Output the [X, Y] coordinate of the center of the cell containing the given text.  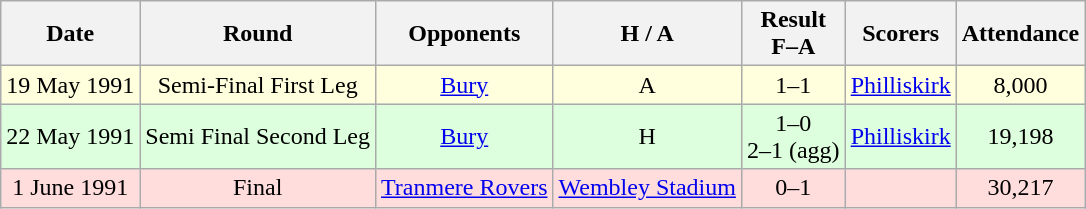
A [647, 85]
0–1 [793, 188]
Opponents [464, 34]
1–1 [793, 85]
ResultF–A [793, 34]
Final [258, 188]
22 May 1991 [70, 136]
Semi Final Second Leg [258, 136]
Wembley Stadium [647, 188]
Attendance [1020, 34]
Scorers [900, 34]
1–02–1 (agg) [793, 136]
Round [258, 34]
Semi-Final First Leg [258, 85]
30,217 [1020, 188]
8,000 [1020, 85]
19 May 1991 [70, 85]
1 June 1991 [70, 188]
Tranmere Rovers [464, 188]
Date [70, 34]
H / A [647, 34]
H [647, 136]
19,198 [1020, 136]
